Locate the cell with the specified text and output its [X, Y] center coordinate. 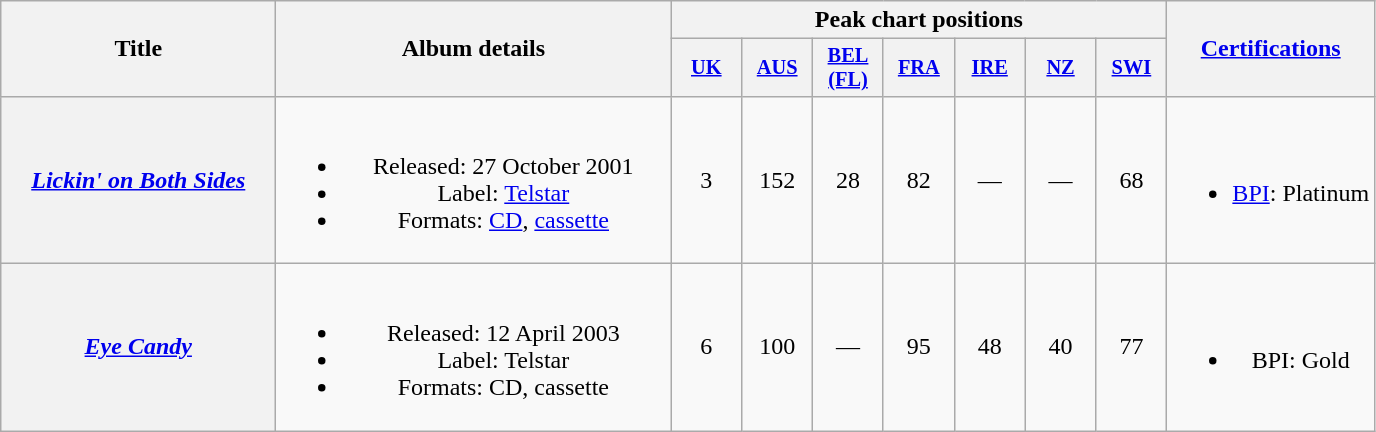
Released: 27 October 2001Label: TelstarFormats: CD, cassette [474, 180]
FRA [918, 68]
Eye Candy [138, 348]
77 [1132, 348]
Lickin' on Both Sides [138, 180]
BEL(FL) [848, 68]
6 [706, 348]
Certifications [1271, 49]
Album details [474, 49]
40 [1060, 348]
BPI: Gold [1271, 348]
UK [706, 68]
95 [918, 348]
100 [778, 348]
28 [848, 180]
68 [1132, 180]
Title [138, 49]
Released: 12 April 2003Label: TelstarFormats: CD, cassette [474, 348]
152 [778, 180]
Peak chart positions [919, 20]
SWI [1132, 68]
BPI: Platinum [1271, 180]
82 [918, 180]
NZ [1060, 68]
48 [990, 348]
AUS [778, 68]
IRE [990, 68]
3 [706, 180]
